Return the (x, y) coordinate for the center point of the cell that contains the specified text.  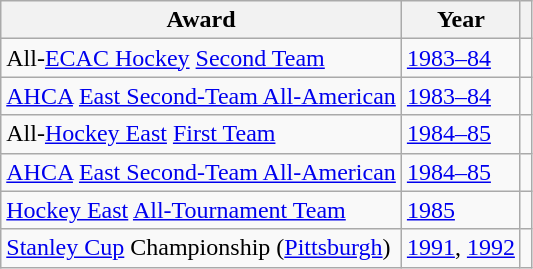
Year (460, 20)
All-Hockey East First Team (202, 134)
Hockey East All-Tournament Team (202, 210)
Stanley Cup Championship (Pittsburgh) (202, 248)
1985 (460, 210)
1991, 1992 (460, 248)
All-ECAC Hockey Second Team (202, 58)
Award (202, 20)
